Search for the cell housing the specified text and yield its (x, y) center coordinate. 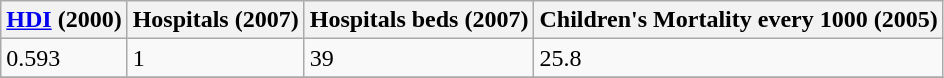
0.593 (64, 58)
Children's Mortality every 1000 (2005) (738, 20)
Hospitals beds (2007) (419, 20)
Hospitals (2007) (216, 20)
39 (419, 58)
1 (216, 58)
HDI (2000) (64, 20)
25.8 (738, 58)
